For the text-containing cell, return its midpoint in [x, y] coordinate format. 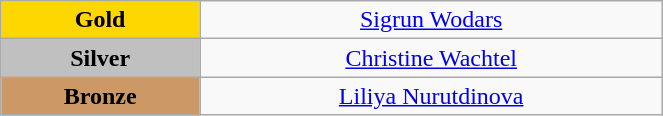
Gold [100, 20]
Bronze [100, 96]
Sigrun Wodars [432, 20]
Silver [100, 58]
Liliya Nurutdinova [432, 96]
Christine Wachtel [432, 58]
